Return the [x, y] coordinate for the center point of the cell that contains the specified text.  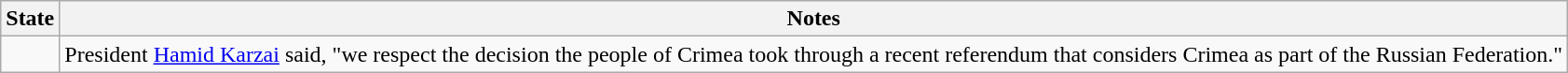
State [30, 19]
Notes [814, 19]
